Provide the (X, Y) coordinate of the cell's center where the given text is located.  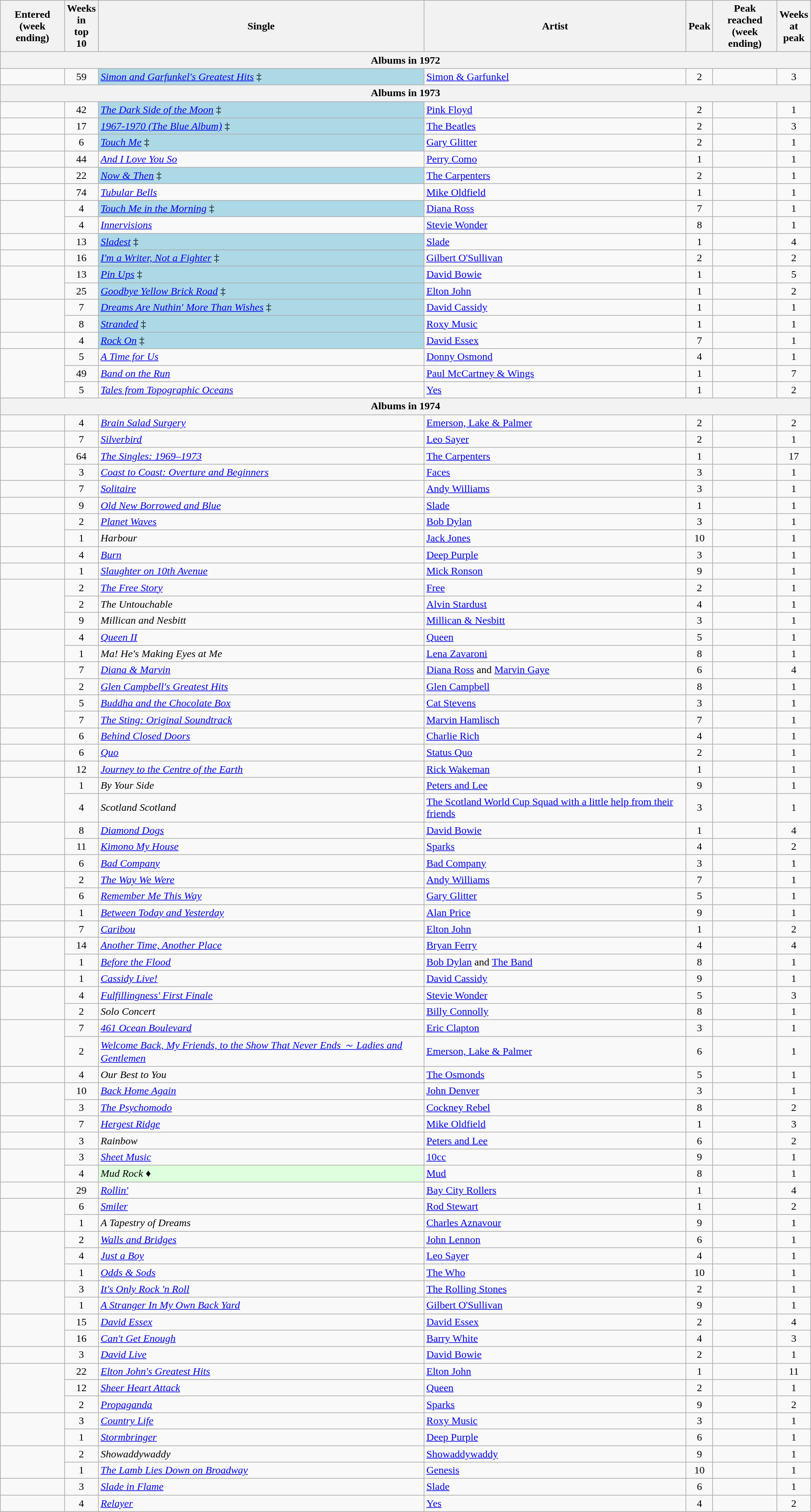
Old New Borrowed and Blue (261, 505)
Our Best to You (261, 1075)
The Rolling Stones (555, 1289)
Rollin' (261, 1190)
Eric Clapton (555, 1028)
Albums in 1973 (405, 93)
The Scotland World Cup Squad with a little help from their friends (555, 808)
Just a Boy (261, 1256)
Weeksintop10 (81, 26)
The Sting: Original Soundtrack (261, 719)
Welcome Back, My Friends, to the Show That Never Ends ～ Ladies and Gentlemen (261, 1051)
Mud Rock ♦ (261, 1173)
Solitaire (261, 489)
Rod Stewart (555, 1207)
Country Life (261, 1421)
Caribou (261, 929)
Diamond Dogs (261, 830)
Diana Ross and Marvin Gaye (555, 670)
Goodbye Yellow Brick Road ‡ (261, 291)
The Untouchable (261, 604)
Tubular Bells (261, 192)
Alan Price (555, 913)
Entered (week ending) (32, 26)
Bob Dylan and The Band (555, 962)
Peak (700, 26)
Albums in 1974 (405, 406)
Ma! He's Making Eyes at Me (261, 654)
Simon and Garfunkel's Greatest Hits ‡ (261, 77)
Stranded ‡ (261, 324)
Pin Ups ‡ (261, 275)
59 (81, 77)
Band on the Run (261, 373)
Mick Ronson (555, 571)
Glen Campbell's Greatest Hits (261, 686)
Cat Stevens (555, 703)
Bay City Rollers (555, 1190)
Peakreached (week ending) (745, 26)
64 (81, 456)
Marvin Hamlisch (555, 719)
Albums in 1972 (405, 60)
Harbour (261, 538)
Glen Campbell (555, 686)
Back Home Again (261, 1091)
Cockney Rebel (555, 1107)
David Live (261, 1355)
John Denver (555, 1091)
Quo (261, 752)
Status Quo (555, 752)
Walls and Bridges (261, 1240)
Pink Floyd (555, 110)
Buddha and the Chocolate Box (261, 703)
74 (81, 192)
1967-1970 (The Blue Album) ‡ (261, 126)
Stormbringer (261, 1437)
A Time for Us (261, 357)
John Lennon (555, 1240)
Free (555, 588)
42 (81, 110)
Mud (555, 1173)
The Dark Side of the Moon ‡ (261, 110)
A Tapestry of Dreams (261, 1223)
Cassidy Live! (261, 978)
Sladest ‡ (261, 241)
The Beatles (555, 126)
Millican and Nesbitt (261, 621)
The Who (555, 1272)
Elton John's Greatest Hits (261, 1371)
Propaganda (261, 1404)
Queen II (261, 637)
Tales from Topographic Oceans (261, 390)
A Stranger In My Own Back Yard (261, 1305)
Rainbow (261, 1140)
Diana Ross (555, 208)
Faces (555, 472)
The Singles: 1969–1973 (261, 456)
Donny Osmond (555, 357)
The Free Story (261, 588)
Sheet Music (261, 1157)
Touch Me in the Morning ‡ (261, 208)
Bryan Ferry (555, 945)
Hergest Ridge (261, 1124)
It's Only Rock 'n Roll (261, 1289)
15 (81, 1322)
Brain Salad Surgery (261, 423)
Behind Closed Doors (261, 736)
Innervisions (261, 225)
The Osmonds (555, 1075)
Planet Waves (261, 522)
Millican & Nesbitt (555, 621)
Between Today and Yesterday (261, 913)
Jack Jones (555, 538)
Genesis (555, 1470)
Bob Dylan (555, 522)
Silverbird (261, 439)
Smiler (261, 1207)
29 (81, 1190)
The Lamb Lies Down on Broadway (261, 1470)
I'm a Writer, Not a Fighter ‡ (261, 258)
Can't Get Enough (261, 1338)
Coast to Coast: Overture and Beginners (261, 472)
Slade in Flame (261, 1487)
Paul McCartney & Wings (555, 373)
Solo Concert (261, 1011)
Diana & Marvin (261, 670)
Barry White (555, 1338)
Another Time, Another Place (261, 945)
Burn (261, 555)
Simon & Garfunkel (555, 77)
Weeksatpeak (794, 26)
By Your Side (261, 786)
Slaughter on 10th Avenue (261, 571)
Billy Connolly (555, 1011)
Single (261, 26)
Lena Zavaroni (555, 654)
Sheer Heart Attack (261, 1388)
25 (81, 291)
Remember Me This Way (261, 896)
Artist (555, 26)
And I Love You So (261, 159)
Scotland Scotland (261, 808)
49 (81, 373)
Dreams Are Nuthin' More Than Wishes ‡ (261, 308)
Rock On ‡ (261, 340)
Charles Aznavour (555, 1223)
Charlie Rich (555, 736)
Kimono My House (261, 847)
The Way We Were (261, 880)
Relayer (261, 1503)
Before the Flood (261, 962)
Journey to the Centre of the Earth (261, 769)
The Psychomodo (261, 1107)
44 (81, 159)
Rick Wakeman (555, 769)
461 Ocean Boulevard (261, 1028)
Fulfillingness' First Finale (261, 995)
Alvin Stardust (555, 604)
Perry Como (555, 159)
Touch Me ‡ (261, 142)
14 (81, 945)
10cc (555, 1157)
Odds & Sods (261, 1272)
Now & Then ‡ (261, 175)
